For the text-containing cell, return its midpoint in [x, y] coordinate format. 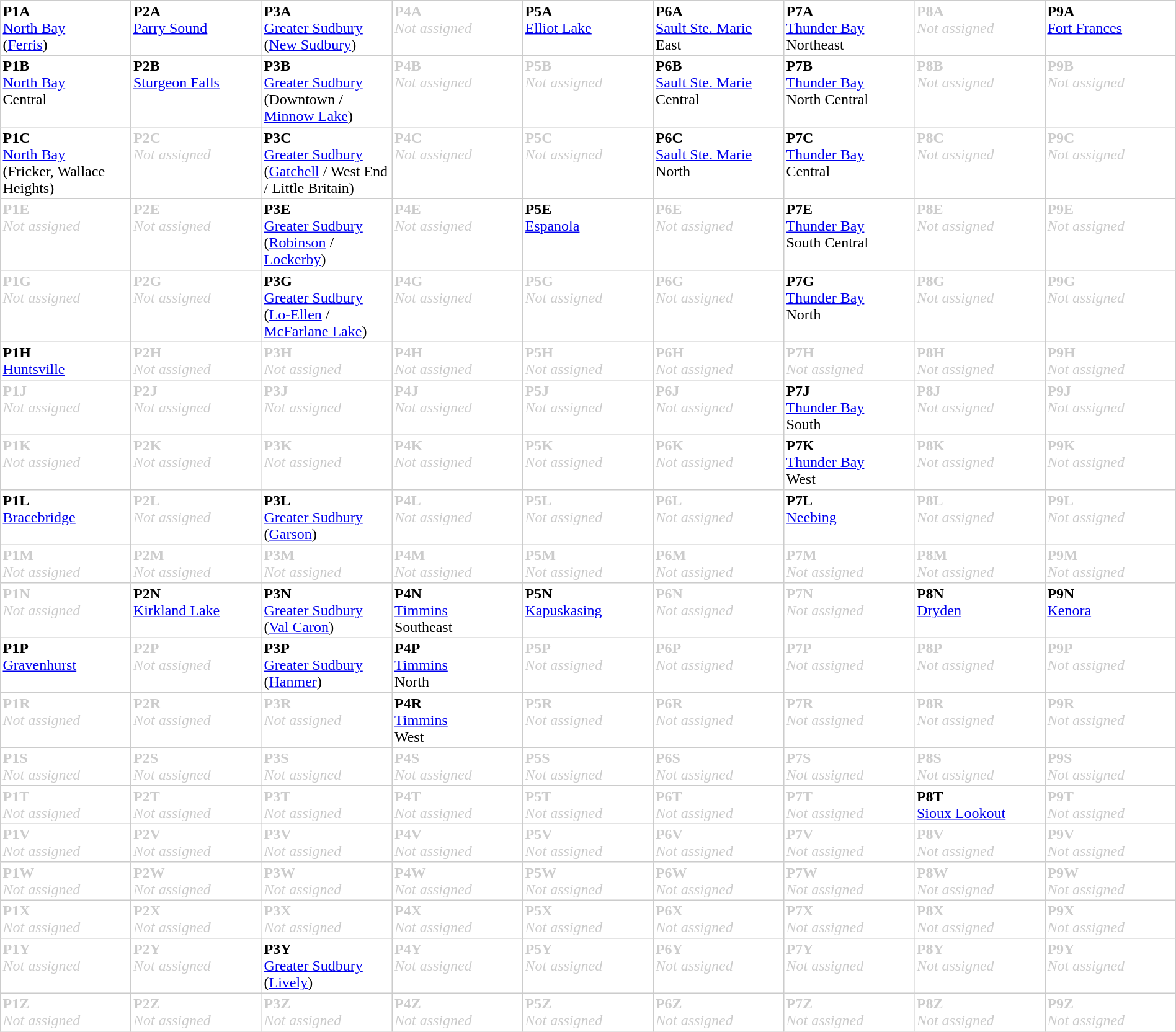
P9RNot assigned [1110, 720]
P2ZNot assigned [196, 1012]
P6BSault Ste. MarieCentral [718, 91]
P2GNot assigned [196, 306]
P1GNot assigned [66, 306]
P4ZNot assigned [457, 1012]
P9PNot assigned [1110, 665]
P7EThunder BaySouth Central [849, 234]
P8MNot assigned [979, 564]
P7YNot assigned [849, 966]
P2XNot assigned [196, 919]
P5VNot assigned [588, 843]
P2SNot assigned [196, 767]
P5TNot assigned [588, 805]
P9ZNot assigned [1110, 1012]
P3JNot assigned [327, 407]
P3YGreater Sudbury(Lively) [327, 966]
P5WNot assigned [588, 881]
P4ENot assigned [457, 234]
P8NDryden [979, 610]
P1RNot assigned [66, 720]
P7ZNot assigned [849, 1012]
P1XNot assigned [66, 919]
P4MNot assigned [457, 564]
P6WNot assigned [718, 881]
P8WNot assigned [979, 881]
P6VNot assigned [718, 843]
P4WNot assigned [457, 881]
P6SNot assigned [718, 767]
P2TNot assigned [196, 805]
P2AParry Sound [196, 28]
P8VNot assigned [979, 843]
P5KNot assigned [588, 462]
P3HNot assigned [327, 361]
P6TNot assigned [718, 805]
P5ZNot assigned [588, 1012]
P6RNot assigned [718, 720]
P7PNot assigned [849, 665]
P9LNot assigned [1110, 517]
P5YNot assigned [588, 966]
P6YNot assigned [718, 966]
P4JNot assigned [457, 407]
P2KNot assigned [196, 462]
P1BNorth BayCentral [66, 91]
P3NGreater Sudbury(Val Caron) [327, 610]
P7GThunder BayNorth [849, 306]
P6XNot assigned [718, 919]
P1ZNot assigned [66, 1012]
P9XNot assigned [1110, 919]
P5HNot assigned [588, 361]
P3CGreater Sudbury(Gatchell / West End / Little Britain) [327, 163]
P8ENot assigned [979, 234]
P3TNot assigned [327, 805]
P9TNot assigned [1110, 805]
P4HNot assigned [457, 361]
P7CThunder BayCentral [849, 163]
P3PGreater Sudbury(Hanmer) [327, 665]
P6GNot assigned [718, 306]
P5JNot assigned [588, 407]
P5LNot assigned [588, 517]
P2RNot assigned [196, 720]
P6KNot assigned [718, 462]
P4BNot assigned [457, 91]
P3BGreater Sudbury(Downtown / Minnow Lake) [327, 91]
P8PNot assigned [979, 665]
P8HNot assigned [979, 361]
P3MNot assigned [327, 564]
P4ANot assigned [457, 28]
P6NNot assigned [718, 610]
P8JNot assigned [979, 407]
P7BThunder BayNorth Central [849, 91]
P5EEspanola [588, 234]
P8CNot assigned [979, 163]
P4TNot assigned [457, 805]
P2PNot assigned [196, 665]
P6ASault Ste. MarieEast [718, 28]
P3GGreater Sudbury(Lo-Ellen / McFarlane Lake) [327, 306]
P4XNot assigned [457, 919]
P6CSault Ste. MarieNorth [718, 163]
P2LNot assigned [196, 517]
P9VNot assigned [1110, 843]
P1VNot assigned [66, 843]
P5BNot assigned [588, 91]
P6ZNot assigned [718, 1012]
P9GNot assigned [1110, 306]
P1ANorth Bay(Ferris) [66, 28]
P6MNot assigned [718, 564]
P8ANot assigned [979, 28]
P2MNot assigned [196, 564]
P9HNot assigned [1110, 361]
P5GNot assigned [588, 306]
P7RNot assigned [849, 720]
P6JNot assigned [718, 407]
P2NKirkland Lake [196, 610]
P8BNot assigned [979, 91]
P5MNot assigned [588, 564]
P5CNot assigned [588, 163]
P2ENot assigned [196, 234]
P3EGreater Sudbury(Robinson / Lockerby) [327, 234]
P4NTimminsSoutheast [457, 610]
P9AFort Frances [1110, 28]
P9KNot assigned [1110, 462]
P8KNot assigned [979, 462]
P2HNot assigned [196, 361]
P2BSturgeon Falls [196, 91]
P4PTimminsNorth [457, 665]
P2WNot assigned [196, 881]
P5RNot assigned [588, 720]
P4KNot assigned [457, 462]
P7MNot assigned [849, 564]
P1NNot assigned [66, 610]
P1ENot assigned [66, 234]
P8RNot assigned [979, 720]
P6HNot assigned [718, 361]
P1KNot assigned [66, 462]
P9NKenora [1110, 610]
P7JThunder BaySouth [849, 407]
P6PNot assigned [718, 665]
P8SNot assigned [979, 767]
P3AGreater Sudbury(New Sudbury) [327, 28]
P2YNot assigned [196, 966]
P2JNot assigned [196, 407]
P8ZNot assigned [979, 1012]
P1SNot assigned [66, 767]
P7TNot assigned [849, 805]
P4SNot assigned [457, 767]
P7KThunder BayWest [849, 462]
P1LBracebridge [66, 517]
P8YNot assigned [979, 966]
P9WNot assigned [1110, 881]
P3SNot assigned [327, 767]
P7XNot assigned [849, 919]
P9SNot assigned [1110, 767]
P2CNot assigned [196, 163]
P7WNot assigned [849, 881]
P3XNot assigned [327, 919]
P4CNot assigned [457, 163]
P8LNot assigned [979, 517]
P9CNot assigned [1110, 163]
P3VNot assigned [327, 843]
P6ENot assigned [718, 234]
P8XNot assigned [979, 919]
P8TSioux Lookout [979, 805]
P7NNot assigned [849, 610]
P7HNot assigned [849, 361]
P8GNot assigned [979, 306]
P3LGreater Sudbury(Garson) [327, 517]
P1YNot assigned [66, 966]
P4VNot assigned [457, 843]
P1PGravenhurst [66, 665]
P5SNot assigned [588, 767]
P3RNot assigned [327, 720]
P4LNot assigned [457, 517]
P9MNot assigned [1110, 564]
P4GNot assigned [457, 306]
P7SNot assigned [849, 767]
P9JNot assigned [1110, 407]
P9ENot assigned [1110, 234]
P2VNot assigned [196, 843]
P3KNot assigned [327, 462]
P9BNot assigned [1110, 91]
P3WNot assigned [327, 881]
P1CNorth Bay(Fricker, Wallace Heights) [66, 163]
P6LNot assigned [718, 517]
P4YNot assigned [457, 966]
P7VNot assigned [849, 843]
P4RTimminsWest [457, 720]
P1WNot assigned [66, 881]
P1MNot assigned [66, 564]
P5NKapuskasing [588, 610]
P9YNot assigned [1110, 966]
P1TNot assigned [66, 805]
P1HHuntsville [66, 361]
P7LNeebing [849, 517]
P3ZNot assigned [327, 1012]
P1JNot assigned [66, 407]
P7AThunder BayNortheast [849, 28]
P5XNot assigned [588, 919]
P5PNot assigned [588, 665]
P5AElliot Lake [588, 28]
